Extract the (x, y) coordinate from the center of the cell holding the provided text.  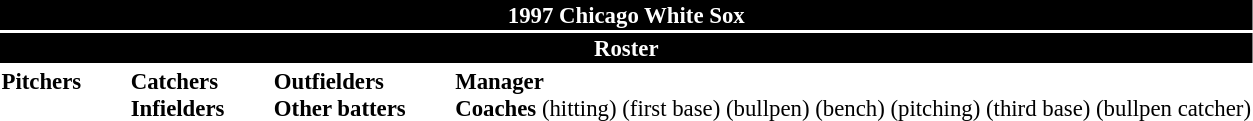
Roster (626, 48)
1997 Chicago White Sox (626, 15)
